Extract the (x, y) coordinate from the center of the cell holding the provided text.  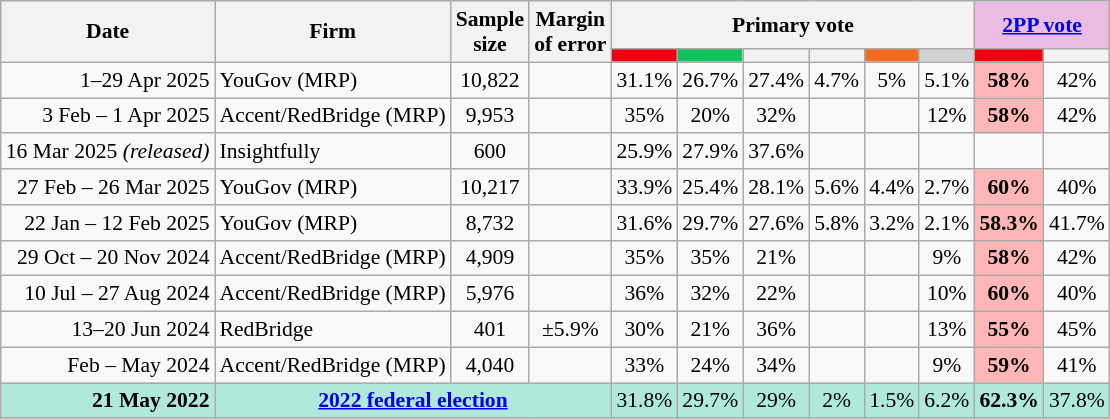
1.5% (892, 401)
3.2% (892, 223)
22 Jan – 12 Feb 2025 (108, 223)
2% (836, 401)
27.6% (776, 223)
10 Jul – 27 Aug 2024 (108, 294)
27.4% (776, 80)
Firm (333, 32)
9,953 (490, 116)
21 May 2022 (108, 401)
12% (946, 116)
600 (490, 152)
4,040 (490, 365)
41% (1077, 365)
Insightfully (333, 152)
20% (710, 116)
31.8% (644, 401)
2PP vote (1042, 25)
RedBridge (333, 330)
29 Oct – 20 Nov 2024 (108, 258)
27.9% (710, 152)
26.7% (710, 80)
13–20 Jun 2024 (108, 330)
2.7% (946, 187)
Feb – May 2024 (108, 365)
33.9% (644, 187)
13% (946, 330)
34% (776, 365)
2022 federal election (414, 401)
30% (644, 330)
10,822 (490, 80)
27 Feb – 26 Mar 2025 (108, 187)
10% (946, 294)
59% (1008, 365)
37.6% (776, 152)
58.3% (1008, 223)
4.7% (836, 80)
62.3% (1008, 401)
33% (644, 365)
25.9% (644, 152)
Primary vote (792, 25)
31.6% (644, 223)
Marginof error (570, 32)
5.1% (946, 80)
55% (1008, 330)
8,732 (490, 223)
10,217 (490, 187)
4.4% (892, 187)
28.1% (776, 187)
5.6% (836, 187)
1–29 Apr 2025 (108, 80)
25.4% (710, 187)
±5.9% (570, 330)
401 (490, 330)
5% (892, 80)
45% (1077, 330)
22% (776, 294)
Date (108, 32)
5,976 (490, 294)
31.1% (644, 80)
Samplesize (490, 32)
4,909 (490, 258)
16 Mar 2025 (released) (108, 152)
5.8% (836, 223)
41.7% (1077, 223)
3 Feb – 1 Apr 2025 (108, 116)
2.1% (946, 223)
6.2% (946, 401)
29% (776, 401)
24% (710, 365)
37.8% (1077, 401)
